Detect which cell encompasses the target text, then output its (x, y) center coordinate. 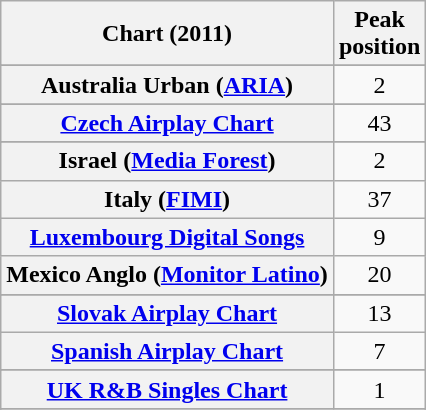
Italy (FIMI) (168, 199)
13 (379, 313)
9 (379, 237)
Israel (Media Forest) (168, 161)
Chart (2011) (168, 34)
20 (379, 275)
43 (379, 123)
Luxembourg Digital Songs (168, 237)
Australia Urban (ARIA) (168, 85)
UK R&B Singles Chart (168, 389)
Spanish Airplay Chart (168, 351)
Peakposition (379, 34)
Mexico Anglo (Monitor Latino) (168, 275)
Czech Airplay Chart (168, 123)
Slovak Airplay Chart (168, 313)
37 (379, 199)
7 (379, 351)
1 (379, 389)
